Detect which cell encompasses the target text, then output its [X, Y] center coordinate. 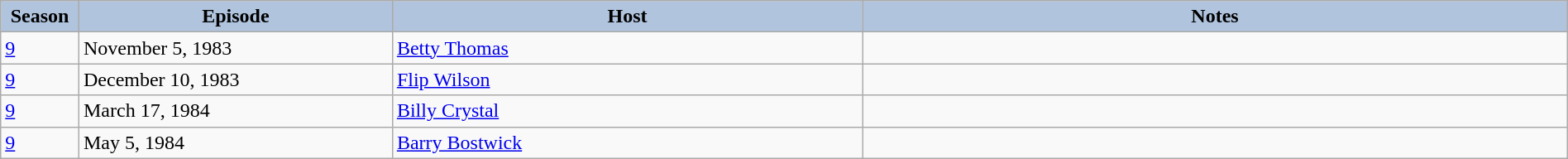
Betty Thomas [627, 48]
Barry Bostwick [627, 142]
Flip Wilson [627, 79]
Billy Crystal [627, 111]
Season [40, 17]
November 5, 1983 [235, 48]
Host [627, 17]
May 5, 1984 [235, 142]
December 10, 1983 [235, 79]
March 17, 1984 [235, 111]
Notes [1216, 17]
Episode [235, 17]
